For the text-containing cell, return its midpoint in (x, y) coordinate format. 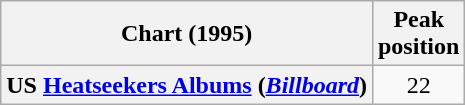
Chart (1995) (187, 34)
Peakposition (418, 34)
22 (418, 85)
US Heatseekers Albums (Billboard) (187, 85)
